Find where the given text appears and provide that cell's center as (X, Y) coordinate. 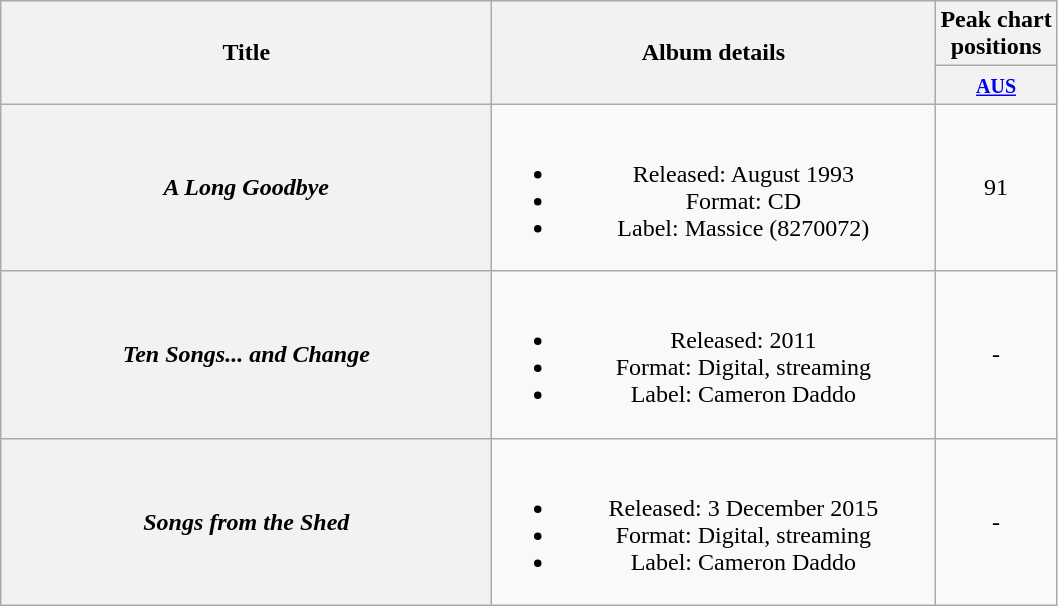
Peak chartpositions (996, 34)
Released: 2011Format: Digital, streamingLabel: Cameron Daddo (714, 354)
Released: August 1993Format: CDLabel: Massice (8270072) (714, 188)
Songs from the Shed (246, 522)
Album details (714, 52)
91 (996, 188)
A Long Goodbye (246, 188)
Title (246, 52)
AUS (996, 85)
Released: 3 December 2015Format: Digital, streamingLabel: Cameron Daddo (714, 522)
Ten Songs... and Change (246, 354)
